Locate the cell with the specified text and output its [X, Y] center coordinate. 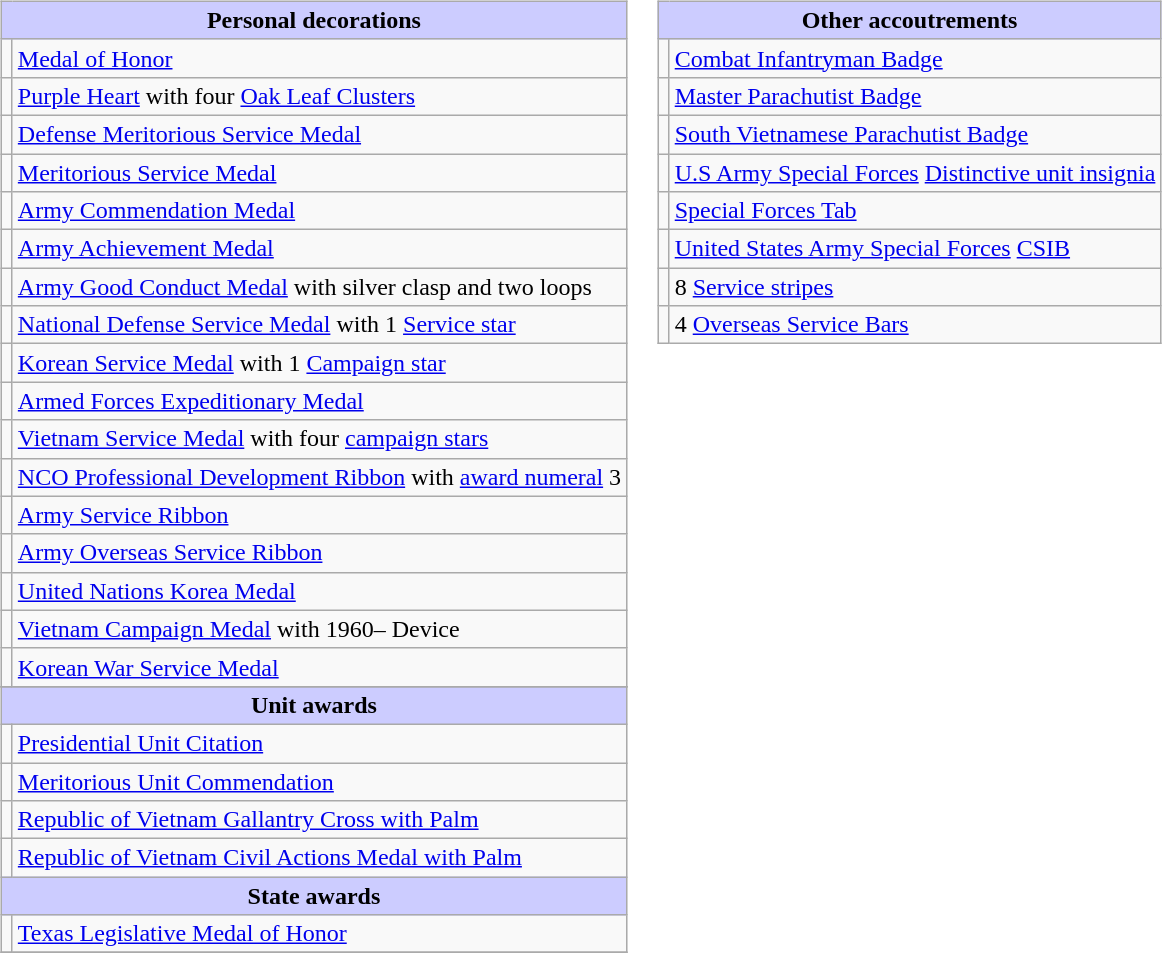
State awards [314, 896]
Medal of Honor [319, 58]
Defense Meritorious Service Medal [319, 134]
Korean Service Medal with 1 Campaign star [319, 363]
Texas Legislative Medal of Honor [319, 934]
U.S Army Special Forces Distinctive unit insignia [915, 173]
Meritorious Unit Commendation [319, 781]
Other accoutrements [910, 20]
United States Army Special Forces CSIB [915, 249]
Army Commendation Medal [319, 211]
Unit awards [314, 705]
Republic of Vietnam Civil Actions Medal with Palm [319, 858]
Korean War Service Medal [319, 667]
Special Forces Tab [915, 211]
Purple Heart with four Oak Leaf Clusters [319, 96]
4 Overseas Service Bars [915, 325]
Army Overseas Service Ribbon [319, 553]
Vietnam Campaign Medal with 1960– Device [319, 629]
United Nations Korea Medal [319, 591]
Meritorious Service Medal [319, 173]
Armed Forces Expeditionary Medal [319, 401]
National Defense Service Medal with 1 Service star [319, 325]
Combat Infantryman Badge [915, 58]
8 Service stripes [915, 287]
Vietnam Service Medal with four campaign stars [319, 439]
Army Achievement Medal [319, 249]
Republic of Vietnam Gallantry Cross with Palm [319, 820]
Presidential Unit Citation [319, 743]
NCO Professional Development Ribbon with award numeral 3 [319, 477]
Army Service Ribbon [319, 515]
Master Parachutist Badge [915, 96]
South Vietnamese Parachutist Badge [915, 134]
Personal decorations [314, 20]
Army Good Conduct Medal with silver clasp and two loops [319, 287]
